Provide the (X, Y) coordinate of the cell's center where the given text is located.  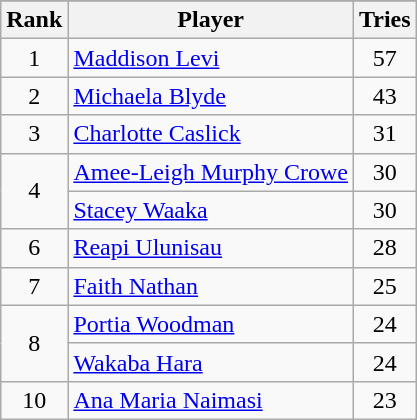
Rank (34, 20)
6 (34, 248)
25 (386, 286)
4 (34, 191)
Maddison Levi (211, 58)
Player (211, 20)
Portia Woodman (211, 324)
Tries (386, 20)
7 (34, 286)
Amee-Leigh Murphy Crowe (211, 172)
43 (386, 96)
28 (386, 248)
57 (386, 58)
Michaela Blyde (211, 96)
Charlotte Caslick (211, 134)
Wakaba Hara (211, 362)
3 (34, 134)
2 (34, 96)
23 (386, 400)
Reapi Ulunisau (211, 248)
31 (386, 134)
10 (34, 400)
8 (34, 343)
Faith Nathan (211, 286)
1 (34, 58)
Stacey Waaka (211, 210)
Ana Maria Naimasi (211, 400)
